From the cell containing the given text, extract its center point as (X, Y) coordinate. 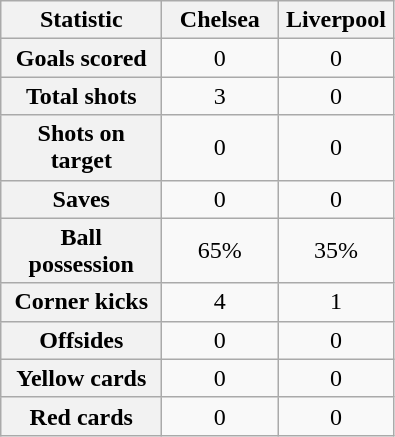
Offsides (82, 340)
Statistic (82, 20)
Shots on target (82, 148)
Total shots (82, 96)
Red cards (82, 416)
1 (336, 302)
Goals scored (82, 58)
Yellow cards (82, 378)
4 (220, 302)
3 (220, 96)
Corner kicks (82, 302)
65% (220, 250)
Saves (82, 199)
Liverpool (336, 20)
Chelsea (220, 20)
Ball possession (82, 250)
35% (336, 250)
